Search for the cell housing the specified text and yield its [X, Y] center coordinate. 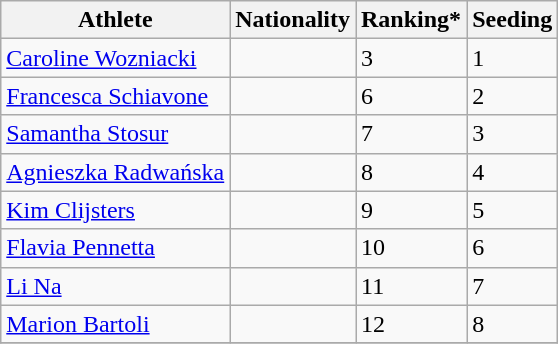
Ranking* [412, 20]
Agnieszka Radwańska [116, 172]
Seeding [512, 20]
11 [412, 286]
5 [512, 210]
Marion Bartoli [116, 324]
2 [512, 96]
Francesca Schiavone [116, 96]
4 [512, 172]
Nationality [293, 20]
Samantha Stosur [116, 134]
Flavia Pennetta [116, 248]
Athlete [116, 20]
10 [412, 248]
Kim Clijsters [116, 210]
9 [412, 210]
12 [412, 324]
1 [512, 58]
Li Na [116, 286]
Caroline Wozniacki [116, 58]
